Scan for the cell matching the given text and deliver its (X, Y) coordinate at center. 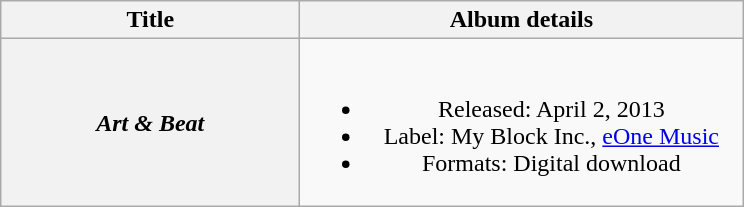
Art & Beat (150, 122)
Album details (522, 20)
Title (150, 20)
Released: April 2, 2013Label: My Block Inc., eOne MusicFormats: Digital download (522, 122)
